Output the [X, Y] coordinate of the center of the cell containing the given text.  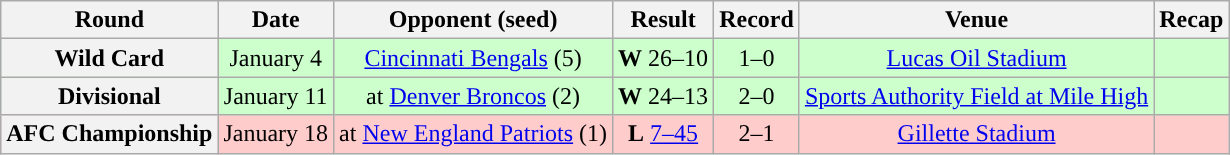
2–1 [757, 134]
at Denver Broncos (2) [474, 96]
Record [757, 20]
at New England Patriots (1) [474, 134]
Recap [1192, 20]
L 7–45 [664, 134]
1–0 [757, 58]
Cincinnati Bengals (5) [474, 58]
W 24–13 [664, 96]
Sports Authority Field at Mile High [976, 96]
Gillette Stadium [976, 134]
AFC Championship [110, 134]
2–0 [757, 96]
Round [110, 20]
January 18 [276, 134]
Wild Card [110, 58]
Result [664, 20]
Lucas Oil Stadium [976, 58]
January 4 [276, 58]
January 11 [276, 96]
Date [276, 20]
Venue [976, 20]
Opponent (seed) [474, 20]
W 26–10 [664, 58]
Divisional [110, 96]
